Return (X, Y) of the center of cell containing provided text 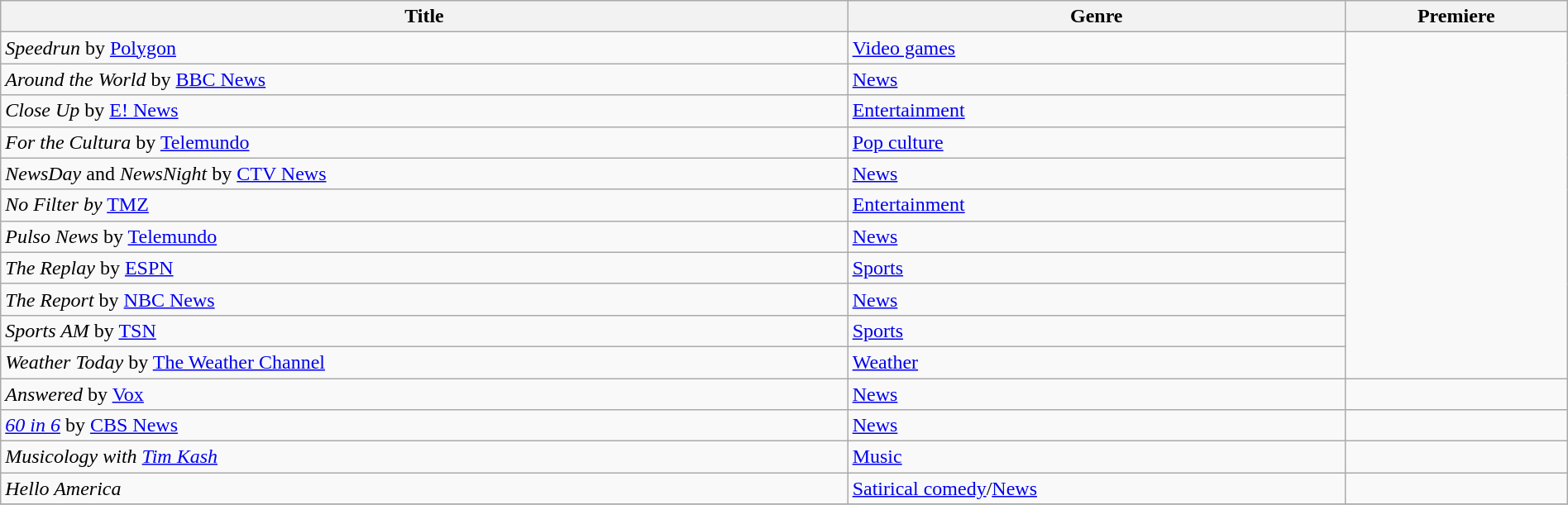
No Filter by TMZ (424, 205)
Premiere (1456, 17)
The Replay by ESPN (424, 268)
Genre (1097, 17)
Close Up by E! News (424, 111)
Weather Today by The Weather Channel (424, 362)
For the Cultura by Telemundo (424, 142)
Musicology with Tim Kash (424, 457)
Video games (1097, 48)
Title (424, 17)
Pulso News by Telemundo (424, 236)
NewsDay and NewsNight by CTV News (424, 174)
Answered by Vox (424, 394)
Sports AM by TSN (424, 331)
Music (1097, 457)
60 in 6 by CBS News (424, 426)
The Report by NBC News (424, 299)
Around the World by BBC News (424, 79)
Pop culture (1097, 142)
Hello America (424, 488)
Weather (1097, 362)
Speedrun by Polygon (424, 48)
Satirical comedy/News (1097, 488)
